Detect which cell encompasses the target text, then output its (X, Y) center coordinate. 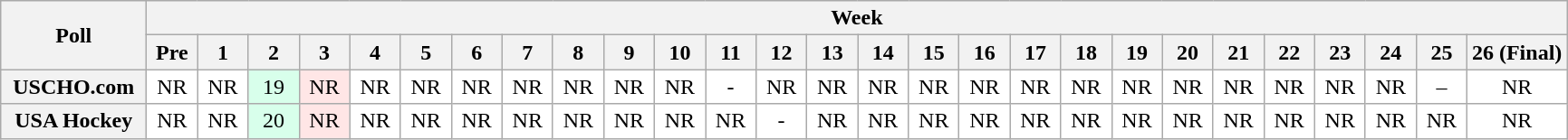
2 (274, 52)
18 (1086, 52)
Poll (74, 35)
4 (375, 52)
17 (1035, 52)
26 (Final) (1516, 52)
3 (324, 52)
USCHO.com (74, 87)
13 (832, 52)
24 (1390, 52)
16 (985, 52)
12 (782, 52)
23 (1340, 52)
7 (527, 52)
8 (578, 52)
15 (934, 52)
USA Hockey (74, 121)
9 (629, 52)
14 (883, 52)
21 (1238, 52)
22 (1289, 52)
25 (1441, 52)
10 (679, 52)
1 (223, 52)
Week (857, 18)
5 (426, 52)
– (1441, 87)
Pre (172, 52)
6 (476, 52)
11 (730, 52)
